Extract the (X, Y) coordinate from the center of the cell holding the provided text.  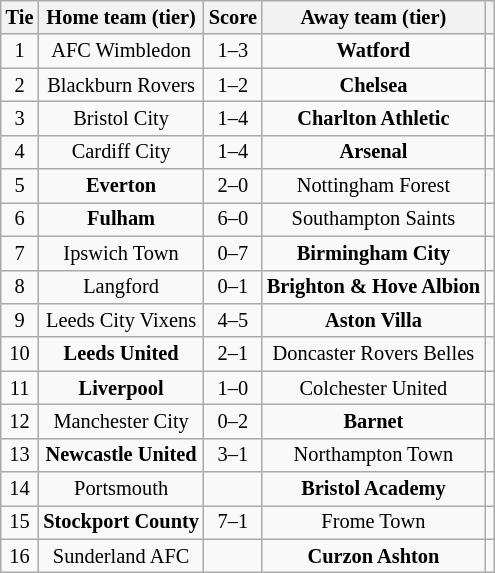
Fulham (120, 219)
3 (20, 118)
Portsmouth (120, 489)
12 (20, 421)
Aston Villa (374, 320)
0–7 (233, 253)
Colchester United (374, 388)
1–2 (233, 85)
Away team (tier) (374, 17)
Northampton Town (374, 455)
10 (20, 354)
Arsenal (374, 152)
4–5 (233, 320)
Manchester City (120, 421)
Charlton Athletic (374, 118)
Birmingham City (374, 253)
7–1 (233, 522)
3–1 (233, 455)
Leeds City Vixens (120, 320)
1–0 (233, 388)
4 (20, 152)
Ipswich Town (120, 253)
8 (20, 287)
Frome Town (374, 522)
14 (20, 489)
Langford (120, 287)
Doncaster Rovers Belles (374, 354)
2–0 (233, 186)
Cardiff City (120, 152)
Leeds United (120, 354)
0–1 (233, 287)
AFC Wimbledon (120, 51)
Home team (tier) (120, 17)
Brighton & Hove Albion (374, 287)
Newcastle United (120, 455)
6 (20, 219)
Bristol City (120, 118)
Bristol Academy (374, 489)
Tie (20, 17)
Stockport County (120, 522)
Liverpool (120, 388)
7 (20, 253)
5 (20, 186)
0–2 (233, 421)
Everton (120, 186)
Sunderland AFC (120, 556)
Barnet (374, 421)
Nottingham Forest (374, 186)
1–3 (233, 51)
6–0 (233, 219)
9 (20, 320)
11 (20, 388)
1 (20, 51)
Chelsea (374, 85)
15 (20, 522)
Watford (374, 51)
13 (20, 455)
Score (233, 17)
2 (20, 85)
Southampton Saints (374, 219)
Curzon Ashton (374, 556)
2–1 (233, 354)
Blackburn Rovers (120, 85)
16 (20, 556)
